Pinpoint the cell where the given text exists, returning its [x, y] midpoint coordinate. 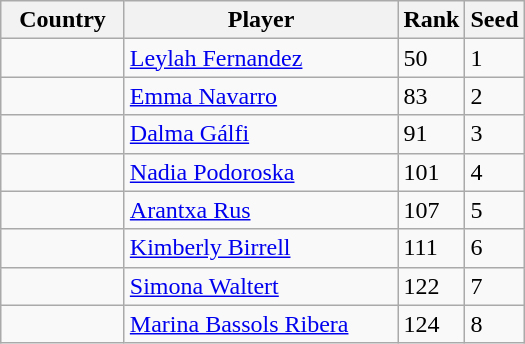
107 [432, 210]
124 [432, 324]
Arantxa Rus [261, 210]
Rank [432, 20]
91 [432, 134]
2 [494, 96]
Dalma Gálfi [261, 134]
6 [494, 248]
Emma Navarro [261, 96]
101 [432, 172]
Player [261, 20]
83 [432, 96]
Country [63, 20]
111 [432, 248]
Seed [494, 20]
4 [494, 172]
5 [494, 210]
8 [494, 324]
7 [494, 286]
Marina Bassols Ribera [261, 324]
Kimberly Birrell [261, 248]
1 [494, 58]
122 [432, 286]
Nadia Podoroska [261, 172]
3 [494, 134]
Simona Waltert [261, 286]
50 [432, 58]
Leylah Fernandez [261, 58]
